Scan for the cell matching the given text and deliver its [X, Y] coordinate at center. 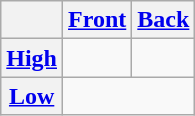
Front [98, 20]
High [32, 58]
Low [32, 96]
Back [164, 20]
